Identify which cell holds the provided text, then report its (X, Y) central coordinate. 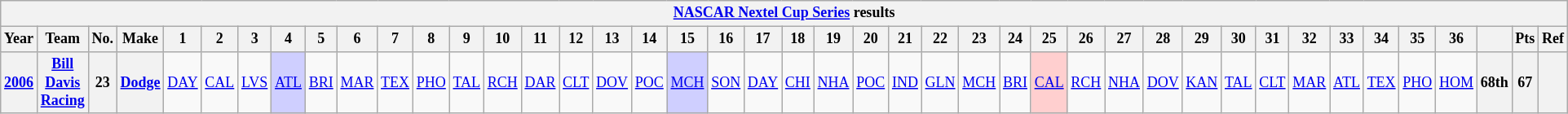
LVS (254, 82)
Year (20, 39)
15 (687, 39)
35 (1417, 39)
6 (357, 39)
36 (1456, 39)
32 (1310, 39)
CHI (798, 82)
1 (183, 39)
20 (871, 39)
2006 (20, 82)
Dodge (140, 82)
24 (1016, 39)
10 (502, 39)
12 (576, 39)
31 (1272, 39)
4 (289, 39)
29 (1202, 39)
25 (1049, 39)
Ref (1553, 39)
17 (762, 39)
13 (612, 39)
DAR (540, 82)
33 (1347, 39)
68th (1494, 82)
26 (1086, 39)
18 (798, 39)
34 (1381, 39)
Bill Davis Racing (62, 82)
KAN (1202, 82)
Make (140, 39)
2 (220, 39)
21 (905, 39)
5 (321, 39)
14 (649, 39)
16 (726, 39)
27 (1124, 39)
19 (833, 39)
GLN (940, 82)
NASCAR Nextel Cup Series results (784, 13)
11 (540, 39)
IND (905, 82)
7 (395, 39)
Team (62, 39)
HOM (1456, 82)
3 (254, 39)
8 (431, 39)
22 (940, 39)
67 (1525, 82)
Pts (1525, 39)
SON (726, 82)
28 (1163, 39)
30 (1239, 39)
9 (466, 39)
No. (103, 39)
